Search for the cell housing the specified text and yield its (X, Y) center coordinate. 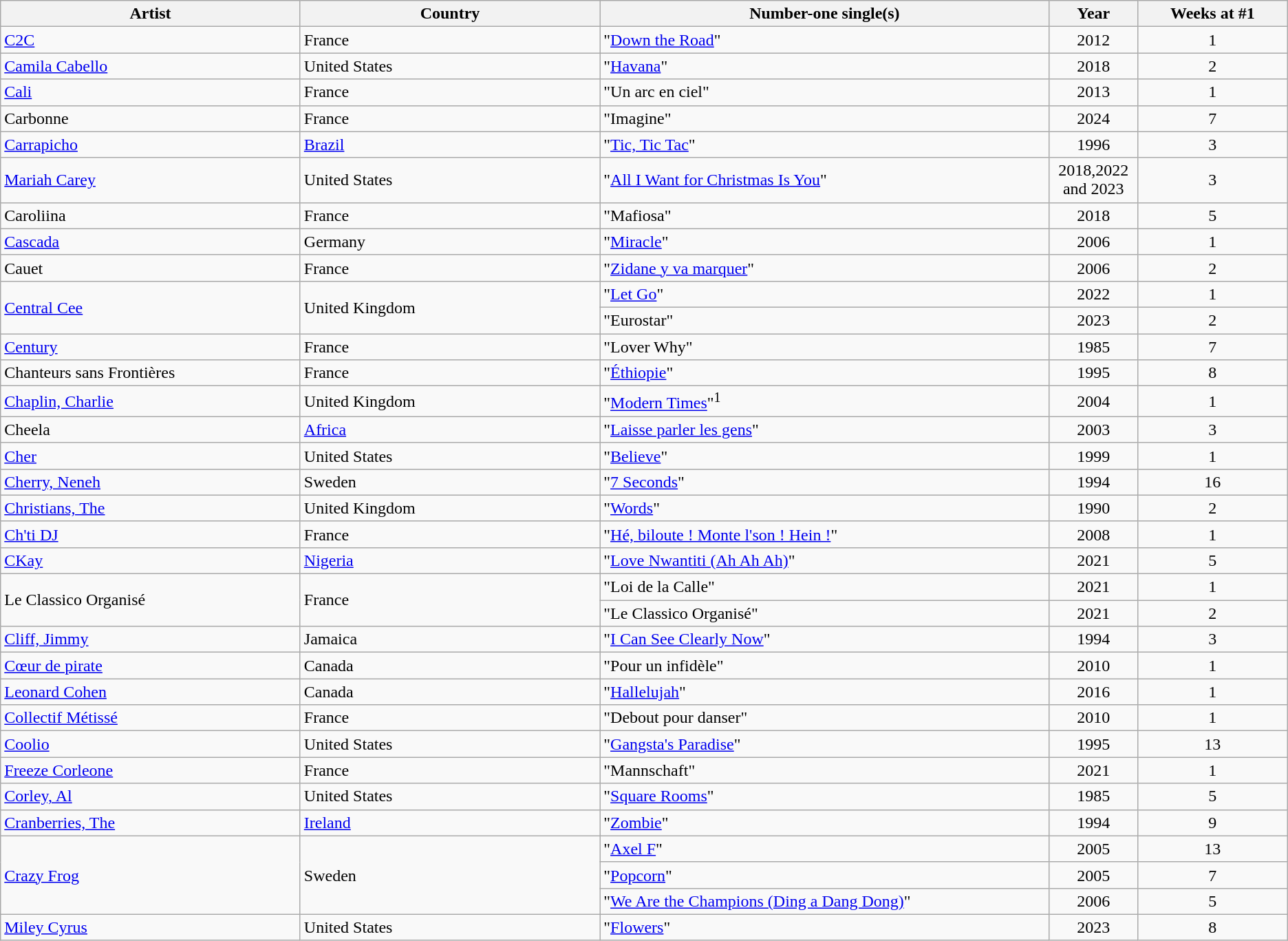
Year (1093, 14)
"Flowers" (824, 927)
"Words" (824, 508)
Cliff, Jimmy (151, 639)
Freeze Corleone (151, 770)
Germany (450, 242)
Number-one single(s) (824, 14)
Brazil (450, 145)
Ireland (450, 823)
"Laisse parler les gens" (824, 430)
"Zidane y va marquer" (824, 268)
9 (1212, 823)
"Love Nwantiti (Ah Ah Ah)" (824, 560)
Artist (151, 14)
"Le Classico Organisé" (824, 613)
Cherry, Neneh (151, 482)
"Down the Road" (824, 40)
Cascada (151, 242)
"7 Seconds" (824, 482)
2016 (1093, 692)
Cali (151, 92)
Central Cee (151, 307)
"Gangsta's Paradise" (824, 744)
2003 (1093, 430)
"Éthiopie" (824, 373)
"We Are the Champions (Ding a Dang Dong)" (824, 901)
Collectif Métissé (151, 718)
"Pour un infidèle" (824, 666)
"Zombie" (824, 823)
"Miracle" (824, 242)
Cranberries, The (151, 823)
"I Can See Clearly Now" (824, 639)
Cœur de pirate (151, 666)
Caroliina (151, 215)
"Hé, biloute ! Monte l'son ! Hein !" (824, 534)
Jamaica (450, 639)
Le Classico Organisé (151, 600)
Christians, The (151, 508)
Corley, Al (151, 796)
2012 (1093, 40)
"Believe" (824, 456)
2004 (1093, 402)
"Debout pour danser" (824, 718)
Chaplin, Charlie (151, 402)
"Modern Times"1 (824, 402)
"Tic, Tic Tac" (824, 145)
"Hallelujah" (824, 692)
"Mafiosa" (824, 215)
Nigeria (450, 560)
"Square Rooms" (824, 796)
CKay (151, 560)
Country (450, 14)
1999 (1093, 456)
Weeks at #1 (1212, 14)
1996 (1093, 145)
"Popcorn" (824, 875)
Camila Cabello (151, 66)
Mariah Carey (151, 180)
Carbonne (151, 118)
"All I Want for Christmas Is You" (824, 180)
2018,2022 and 2023 (1093, 180)
"Let Go" (824, 294)
C2C (151, 40)
"Un arc en ciel" (824, 92)
"Mannschaft" (824, 770)
Coolio (151, 744)
Cauet (151, 268)
Africa (450, 430)
"Axel F" (824, 849)
"Eurostar" (824, 320)
Ch'ti DJ (151, 534)
2008 (1093, 534)
Carrapicho (151, 145)
Miley Cyrus (151, 927)
"Loi de la Calle" (824, 587)
Cher (151, 456)
Crazy Frog (151, 875)
Cheela (151, 430)
Leonard Cohen (151, 692)
Chanteurs sans Frontières (151, 373)
2024 (1093, 118)
"Havana" (824, 66)
"Imagine" (824, 118)
Century (151, 346)
2022 (1093, 294)
16 (1212, 482)
1990 (1093, 508)
"Lover Why" (824, 346)
2013 (1093, 92)
